Pinpoint the cell where the given text exists, returning its (X, Y) midpoint coordinate. 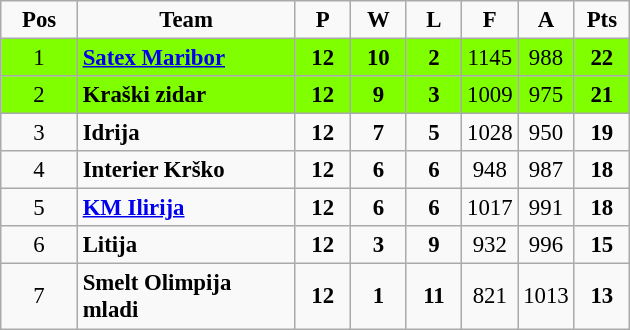
21 (602, 95)
1028 (490, 133)
4 (40, 170)
19 (602, 133)
KM Ilirija (186, 208)
L (434, 20)
950 (546, 133)
1013 (546, 296)
Team (186, 20)
Interier Krško (186, 170)
991 (546, 208)
996 (546, 245)
13 (602, 296)
15 (602, 245)
821 (490, 296)
1017 (490, 208)
Litija (186, 245)
Pts (602, 20)
W (379, 20)
10 (379, 58)
Satex Maribor (186, 58)
1145 (490, 58)
948 (490, 170)
Kraški zidar (186, 95)
987 (546, 170)
Smelt Olimpija mladi (186, 296)
F (490, 20)
975 (546, 95)
A (546, 20)
22 (602, 58)
11 (434, 296)
932 (490, 245)
P (323, 20)
1009 (490, 95)
Idrija (186, 133)
Pos (40, 20)
988 (546, 58)
